Scan for the cell matching the given text and deliver its (x, y) coordinate at center. 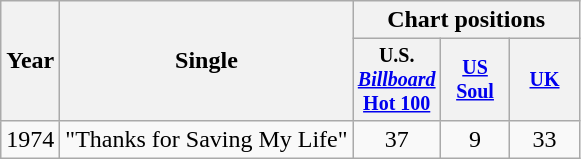
"Thanks for Saving My Life" (206, 139)
UK (544, 80)
Single (206, 61)
Chart positions (466, 20)
37 (396, 139)
9 (474, 139)
33 (544, 139)
USSoul (474, 80)
Year (30, 61)
U.S. Billboard Hot 100 (396, 80)
1974 (30, 139)
